Search for the cell housing the specified text and yield its [X, Y] center coordinate. 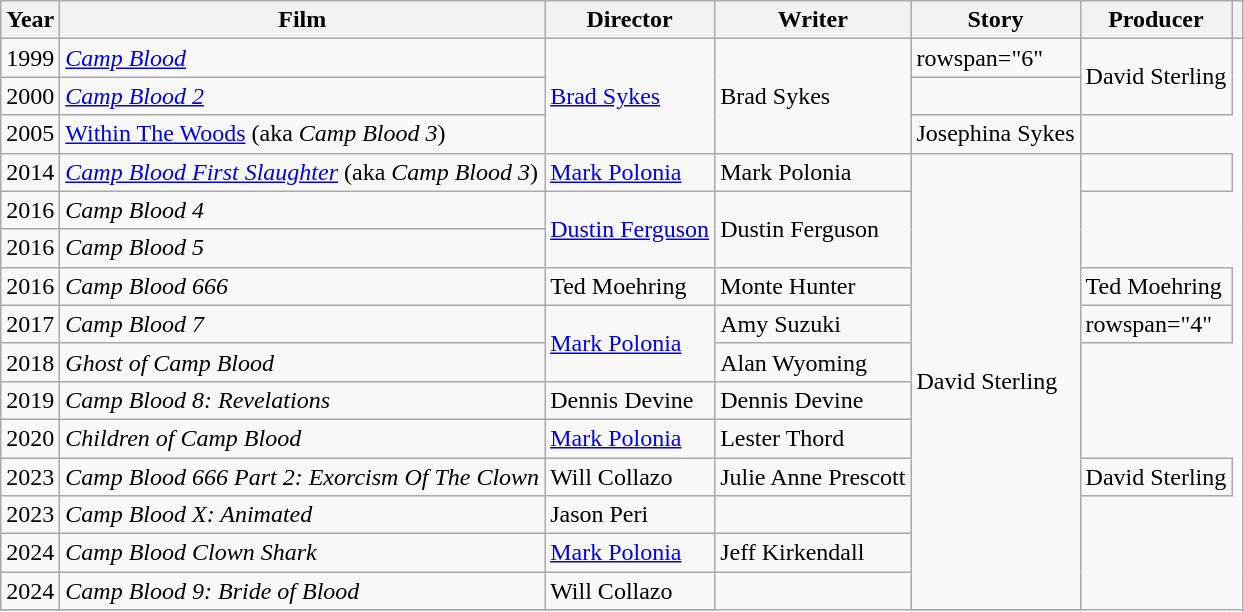
rowspan="6" [996, 58]
Ghost of Camp Blood [302, 362]
Josephina Sykes [996, 134]
2014 [30, 172]
Camp Blood 8: Revelations [302, 400]
Year [30, 20]
Lester Thord [813, 438]
Amy Suzuki [813, 324]
Camp Blood 2 [302, 96]
2017 [30, 324]
Camp Blood [302, 58]
Camp Blood X: Animated [302, 515]
Camp Blood 9: Bride of Blood [302, 591]
Story [996, 20]
1999 [30, 58]
Writer [813, 20]
Producer [1156, 20]
Monte Hunter [813, 286]
Camp Blood 4 [302, 210]
Camp Blood First Slaughter (aka Camp Blood 3) [302, 172]
Film [302, 20]
2000 [30, 96]
2018 [30, 362]
2005 [30, 134]
2019 [30, 400]
Director [630, 20]
Jeff Kirkendall [813, 553]
Alan Wyoming [813, 362]
Camp Blood 7 [302, 324]
Within The Woods (aka Camp Blood 3) [302, 134]
rowspan="4" [1156, 324]
Jason Peri [630, 515]
Children of Camp Blood [302, 438]
Camp Blood 666 [302, 286]
Camp Blood 666 Part 2: Exorcism Of The Clown [302, 477]
Camp Blood 5 [302, 248]
Camp Blood Clown Shark [302, 553]
2020 [30, 438]
Julie Anne Prescott [813, 477]
